Capture the cell that displays the provided text and extract its (x, y) central coordinate. 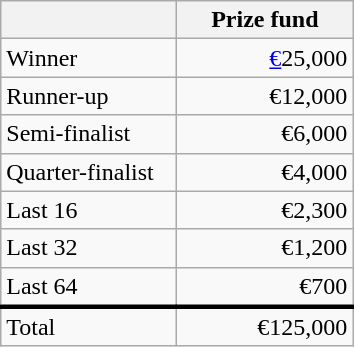
Runner-up (89, 96)
Total (89, 327)
€700 (265, 287)
€6,000 (265, 134)
€4,000 (265, 172)
€12,000 (265, 96)
Prize fund (265, 20)
Quarter-finalist (89, 172)
Last 32 (89, 248)
€1,200 (265, 248)
€125,000 (265, 327)
Winner (89, 58)
€2,300 (265, 210)
Last 16 (89, 210)
Last 64 (89, 287)
Semi-finalist (89, 134)
€25,000 (265, 58)
